Pinpoint the cell where the given text exists, returning its [x, y] midpoint coordinate. 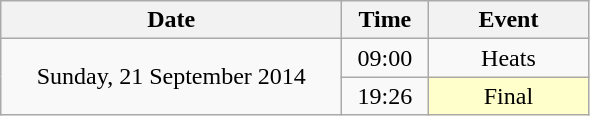
Event [508, 20]
19:26 [385, 96]
Sunday, 21 September 2014 [172, 77]
Time [385, 20]
09:00 [385, 58]
Final [508, 96]
Heats [508, 58]
Date [172, 20]
